Extract the (x, y) coordinate from the center of the cell holding the provided text.  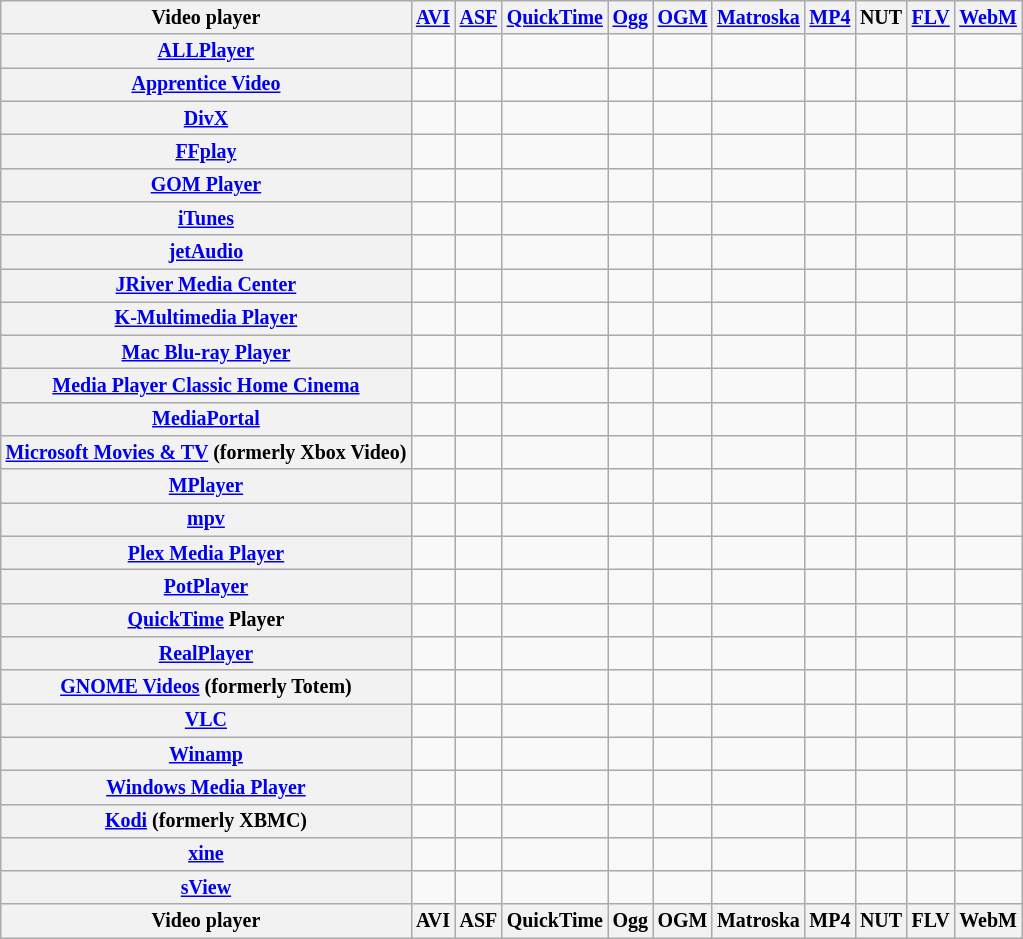
xine (206, 854)
RealPlayer (206, 654)
VLC (206, 720)
sView (206, 888)
MediaPortal (206, 420)
GNOME Videos (formerly Totem) (206, 686)
Mac Blu-ray Player (206, 352)
K-Multimedia Player (206, 318)
FFplay (206, 152)
DivX (206, 118)
QuickTime Player (206, 620)
iTunes (206, 218)
Windows Media Player (206, 788)
GOM Player (206, 184)
Winamp (206, 754)
jetAudio (206, 252)
Media Player Classic Home Cinema (206, 386)
Microsoft Movies & TV (formerly Xbox Video) (206, 452)
MPlayer (206, 486)
ALLPlayer (206, 52)
Plex Media Player (206, 554)
Apprentice Video (206, 84)
JRiver Media Center (206, 286)
mpv (206, 520)
Kodi (formerly XBMC) (206, 820)
PotPlayer (206, 586)
